Identify which cell holds the provided text, then report its (x, y) central coordinate. 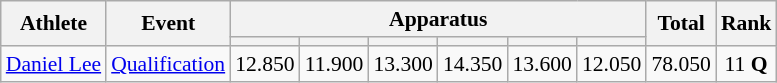
13.300 (402, 64)
78.050 (680, 64)
Qualification (168, 64)
12.850 (264, 64)
Rank (746, 24)
12.050 (612, 64)
13.600 (542, 64)
14.350 (472, 64)
11 Q (746, 64)
Daniel Lee (54, 64)
Event (168, 24)
11.900 (334, 64)
Athlete (54, 24)
Total (680, 24)
Apparatus (438, 19)
